From the cell containing the given text, extract its center point as (X, Y) coordinate. 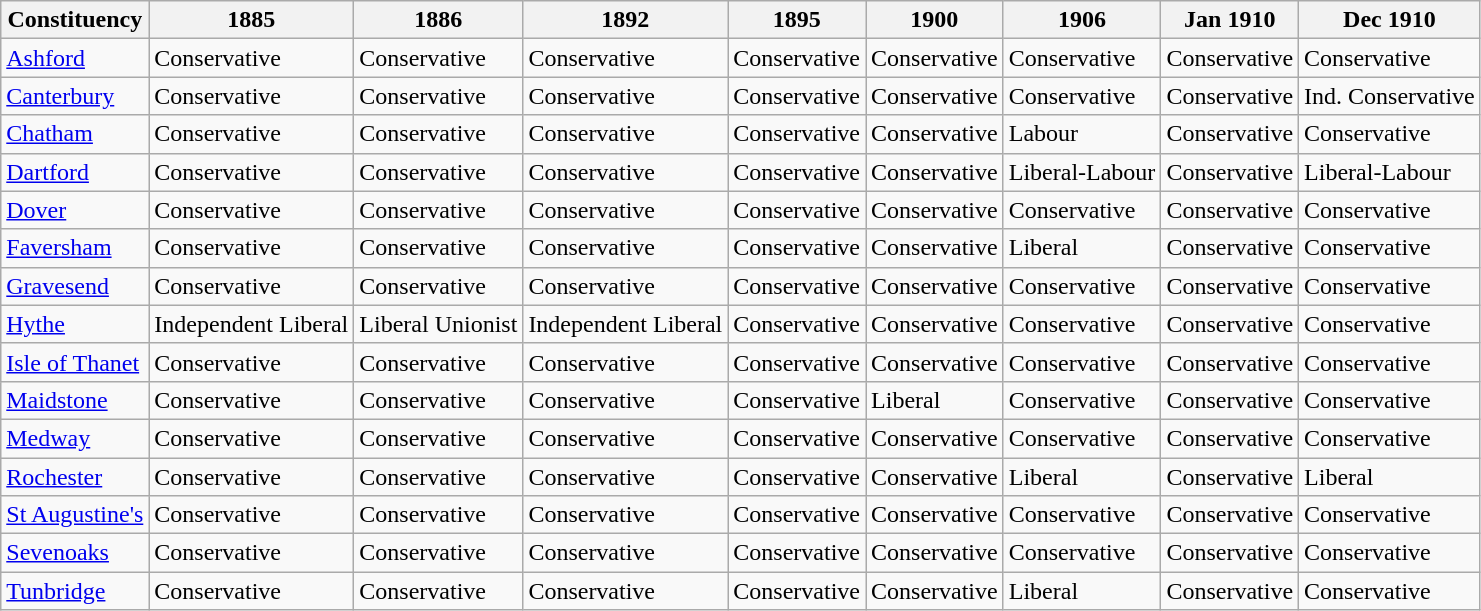
Gravesend (75, 286)
Hythe (75, 324)
Labour (1082, 134)
Liberal Unionist (438, 324)
Medway (75, 438)
1892 (626, 20)
Constituency (75, 20)
1885 (252, 20)
Ashford (75, 58)
Jan 1910 (1230, 20)
1906 (1082, 20)
Ind. Conservative (1390, 96)
Rochester (75, 477)
Canterbury (75, 96)
1886 (438, 20)
Chatham (75, 134)
Tunbridge (75, 591)
Isle of Thanet (75, 362)
1895 (797, 20)
Dover (75, 210)
St Augustine's (75, 515)
Dec 1910 (1390, 20)
Sevenoaks (75, 553)
Maidstone (75, 400)
Faversham (75, 248)
1900 (935, 20)
Dartford (75, 172)
